Return the [x, y] coordinate for the center point of the cell that contains the specified text.  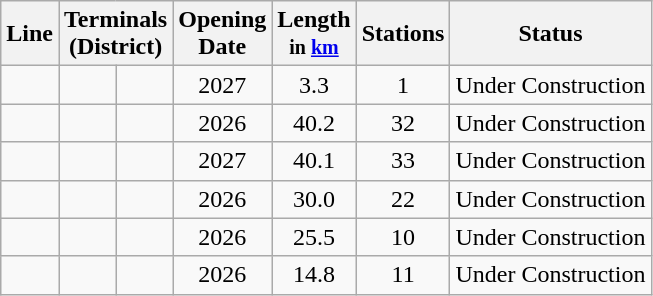
11 [403, 275]
40.2 [314, 123]
30.0 [314, 199]
Terminals(District) [115, 34]
Status [550, 34]
10 [403, 237]
32 [403, 123]
14.8 [314, 275]
1 [403, 85]
22 [403, 199]
OpeningDate [222, 34]
Line [30, 34]
40.1 [314, 161]
Stations [403, 34]
Lengthin km [314, 34]
25.5 [314, 237]
3.3 [314, 85]
33 [403, 161]
